Scan for the cell matching the given text and deliver its (X, Y) coordinate at center. 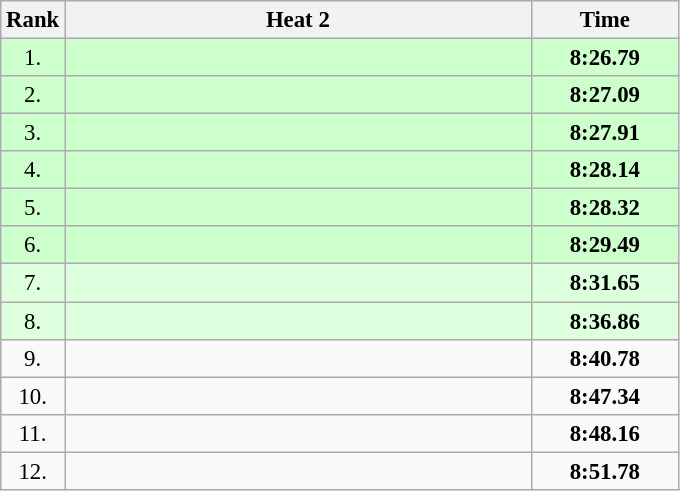
Heat 2 (298, 20)
8:47.34 (604, 396)
3. (33, 133)
2. (33, 95)
11. (33, 433)
4. (33, 170)
8. (33, 321)
Rank (33, 20)
7. (33, 283)
8:48.16 (604, 433)
Time (604, 20)
8:29.49 (604, 245)
12. (33, 471)
8:28.14 (604, 170)
1. (33, 58)
8:51.78 (604, 471)
8:36.86 (604, 321)
9. (33, 358)
8:26.79 (604, 58)
8:31.65 (604, 283)
8:27.09 (604, 95)
10. (33, 396)
6. (33, 245)
5. (33, 208)
8:40.78 (604, 358)
8:28.32 (604, 208)
8:27.91 (604, 133)
